From the cell containing the given text, extract its center point as [X, Y] coordinate. 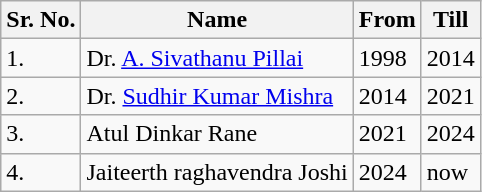
Name [217, 20]
3. [41, 134]
Till [450, 20]
1998 [387, 58]
Sr. No. [41, 20]
Dr. Sudhir Kumar Mishra [217, 96]
Atul Dinkar Rane [217, 134]
2. [41, 96]
4. [41, 172]
1. [41, 58]
From [387, 20]
Jaiteerth raghavendra Joshi [217, 172]
now [450, 172]
Dr. A. Sivathanu Pillai [217, 58]
